Return the [x, y] coordinate for the center point of the cell that contains the specified text.  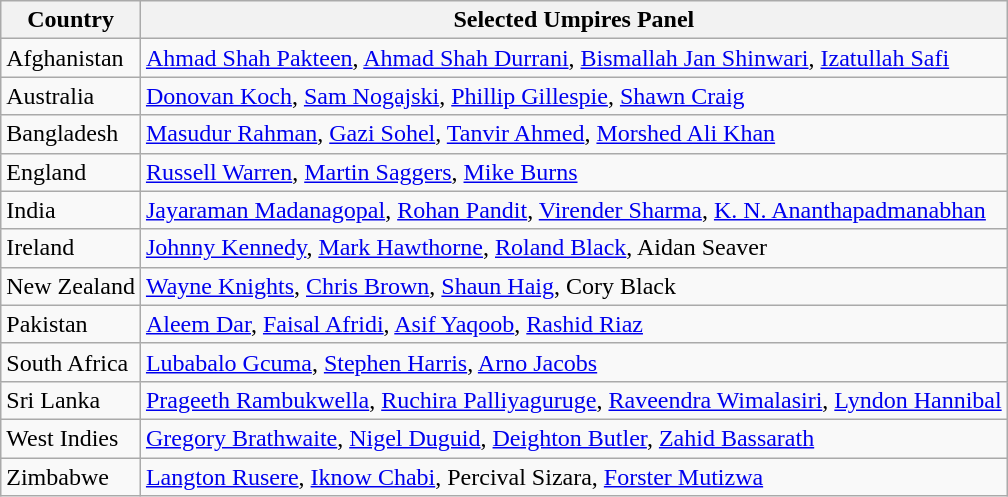
India [71, 210]
Australia [71, 96]
South Africa [71, 362]
Johnny Kennedy, Mark Hawthorne, Roland Black, Aidan Seaver [574, 248]
Zimbabwe [71, 477]
Selected Umpires Panel [574, 20]
Ahmad Shah Pakteen, Ahmad Shah Durrani, Bismallah Jan Shinwari, Izatullah Safi [574, 58]
England [71, 172]
Afghanistan [71, 58]
Ireland [71, 248]
Prageeth Rambukwella, Ruchira Palliyaguruge, Raveendra Wimalasiri, Lyndon Hannibal [574, 400]
Jayaraman Madanagopal, Rohan Pandit, Virender Sharma, K. N. Ananthapadmanabhan [574, 210]
Masudur Rahman, Gazi Sohel, Tanvir Ahmed, Morshed Ali Khan [574, 134]
West Indies [71, 438]
Lubabalo Gcuma, Stephen Harris, Arno Jacobs [574, 362]
Russell Warren, Martin Saggers, Mike Burns [574, 172]
Langton Rusere, Iknow Chabi, Percival Sizara, Forster Mutizwa [574, 477]
Gregory Brathwaite, Nigel Duguid, Deighton Butler, Zahid Bassarath [574, 438]
Pakistan [71, 324]
Sri Lanka [71, 400]
Aleem Dar, Faisal Afridi, Asif Yaqoob, Rashid Riaz [574, 324]
Donovan Koch, Sam Nogajski, Phillip Gillespie, Shawn Craig [574, 96]
New Zealand [71, 286]
Country [71, 20]
Wayne Knights, Chris Brown, Shaun Haig, Cory Black [574, 286]
Bangladesh [71, 134]
